Identify which cell holds the provided text, then report its [X, Y] central coordinate. 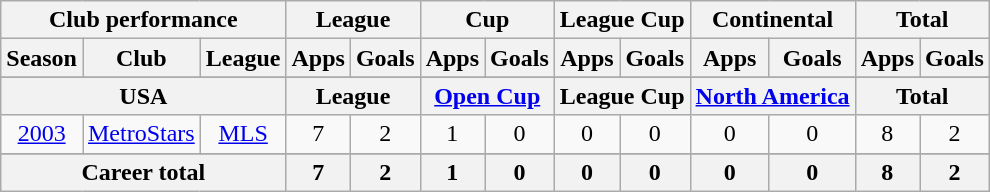
MLS [243, 134]
2003 [42, 134]
MetroStars [141, 134]
Season [42, 58]
North America [772, 96]
Career total [144, 172]
Continental [772, 20]
Club performance [144, 20]
Cup [487, 20]
Open Cup [487, 96]
USA [144, 96]
Club [141, 58]
